Return the (x, y) coordinate for the center point of the cell that contains the specified text.  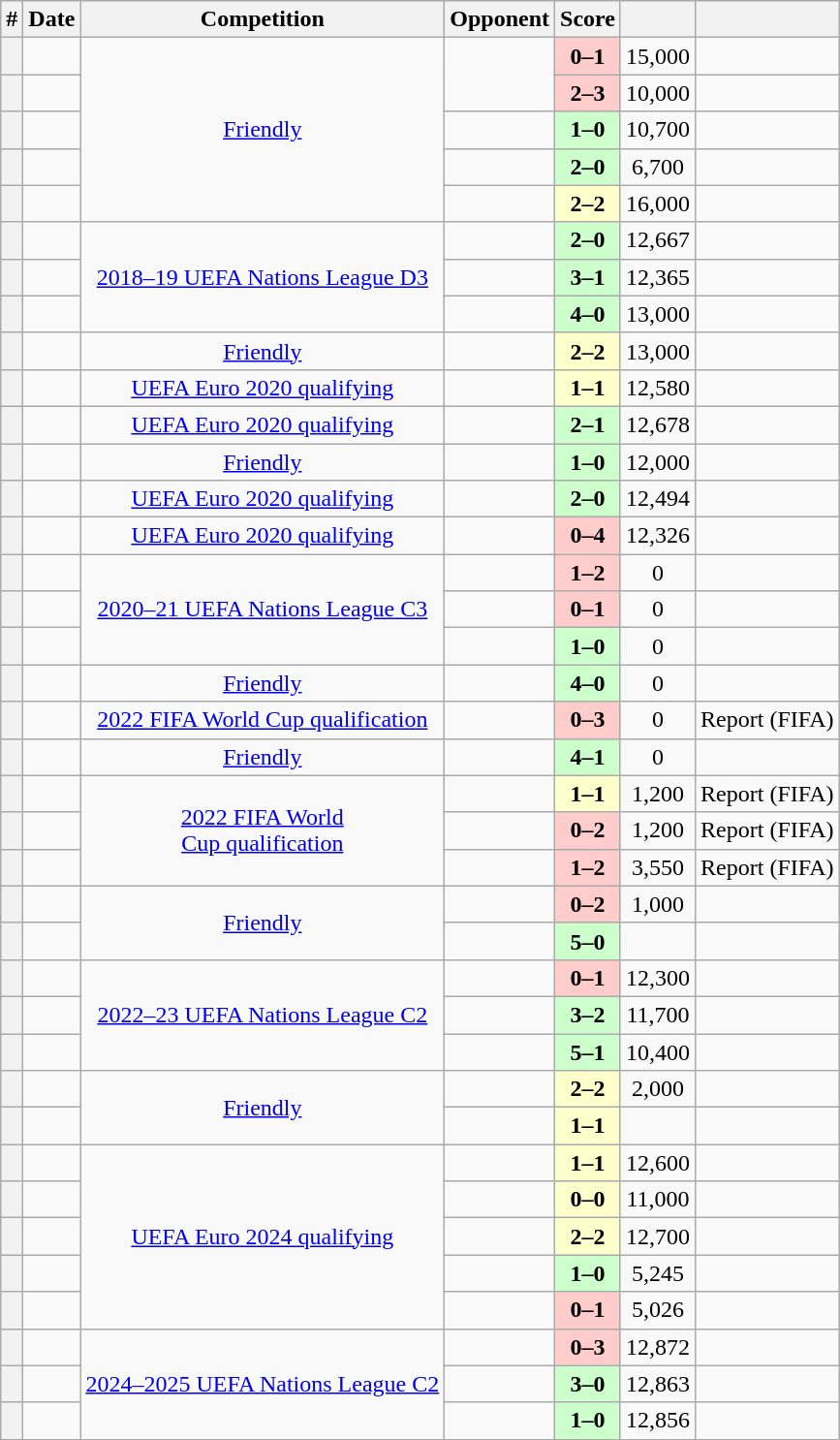
12,700 (657, 1237)
2022 FIFA World Cup qualification (263, 720)
10,000 (657, 93)
0–4 (588, 536)
3–2 (588, 1015)
12,365 (657, 277)
1,000 (657, 904)
12,863 (657, 1384)
5–1 (588, 1051)
2018–19 UEFA Nations League D3 (263, 277)
15,000 (657, 56)
12,000 (657, 462)
2024–2025 UEFA Nations League C2 (263, 1384)
11,000 (657, 1200)
11,700 (657, 1015)
3–0 (588, 1384)
2022–23 UEFA Nations League C2 (263, 1015)
4–1 (588, 757)
UEFA Euro 2024 qualifying (263, 1237)
5,026 (657, 1310)
12,326 (657, 536)
2–1 (588, 424)
5–0 (588, 941)
12,856 (657, 1421)
Date (52, 19)
2–3 (588, 93)
12,494 (657, 499)
2,000 (657, 1089)
# (12, 19)
12,300 (657, 978)
12,580 (657, 388)
0–0 (588, 1200)
10,400 (657, 1051)
12,667 (657, 240)
12,678 (657, 424)
16,000 (657, 203)
12,872 (657, 1347)
Opponent (500, 19)
2020–21 UEFA Nations League C3 (263, 610)
12,600 (657, 1163)
3,550 (657, 867)
6,700 (657, 167)
5,245 (657, 1273)
Competition (263, 19)
3–1 (588, 277)
2022 FIFA WorldCup qualification (263, 830)
10,700 (657, 130)
Score (588, 19)
